Search for the cell housing the specified text and yield its [X, Y] center coordinate. 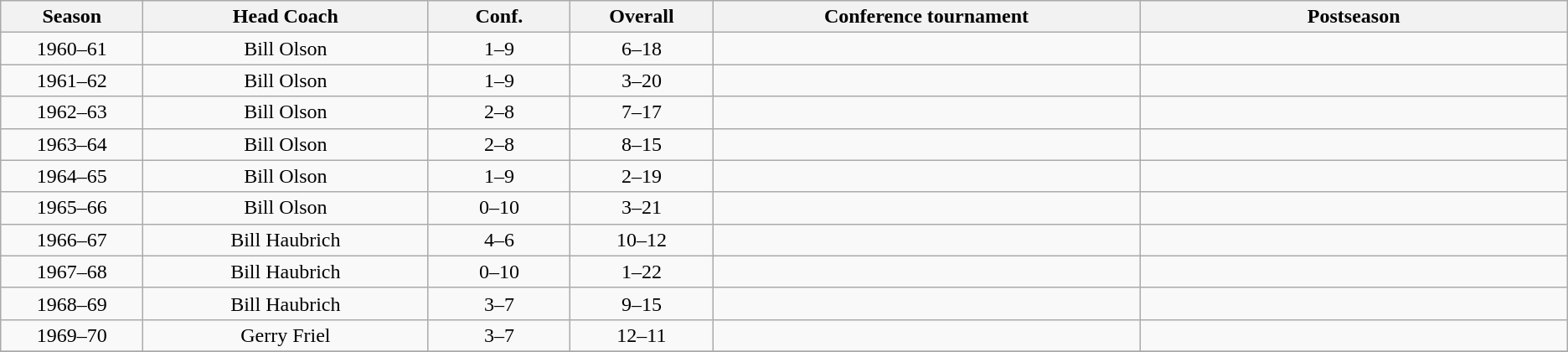
3–20 [642, 80]
Head Coach [286, 17]
Gerry Friel [286, 335]
Postseason [1354, 17]
1960–61 [72, 49]
2–19 [642, 176]
1969–70 [72, 335]
4–6 [499, 240]
1961–62 [72, 80]
3–21 [642, 208]
Conf. [499, 17]
8–15 [642, 144]
9–15 [642, 303]
Overall [642, 17]
10–12 [642, 240]
1964–65 [72, 176]
1963–64 [72, 144]
1962–63 [72, 112]
12–11 [642, 335]
1966–67 [72, 240]
Season [72, 17]
7–17 [642, 112]
Conference tournament [926, 17]
1965–66 [72, 208]
6–18 [642, 49]
1967–68 [72, 272]
1–22 [642, 272]
1968–69 [72, 303]
